Extract the [X, Y] coordinate from the center of the cell holding the provided text.  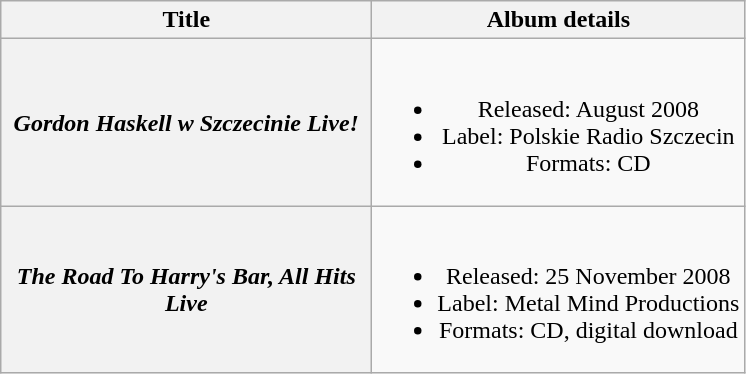
Album details [558, 20]
Released: 25 November 2008Label: Metal Mind ProductionsFormats: CD, digital download [558, 290]
The Road To Harry's Bar, All Hits Live [186, 290]
Gordon Haskell w Szczecinie Live! [186, 122]
Title [186, 20]
Released: August 2008Label: Polskie Radio SzczecinFormats: CD [558, 122]
